Determine the [X, Y] coordinate at the center of the cell enclosing the given text.  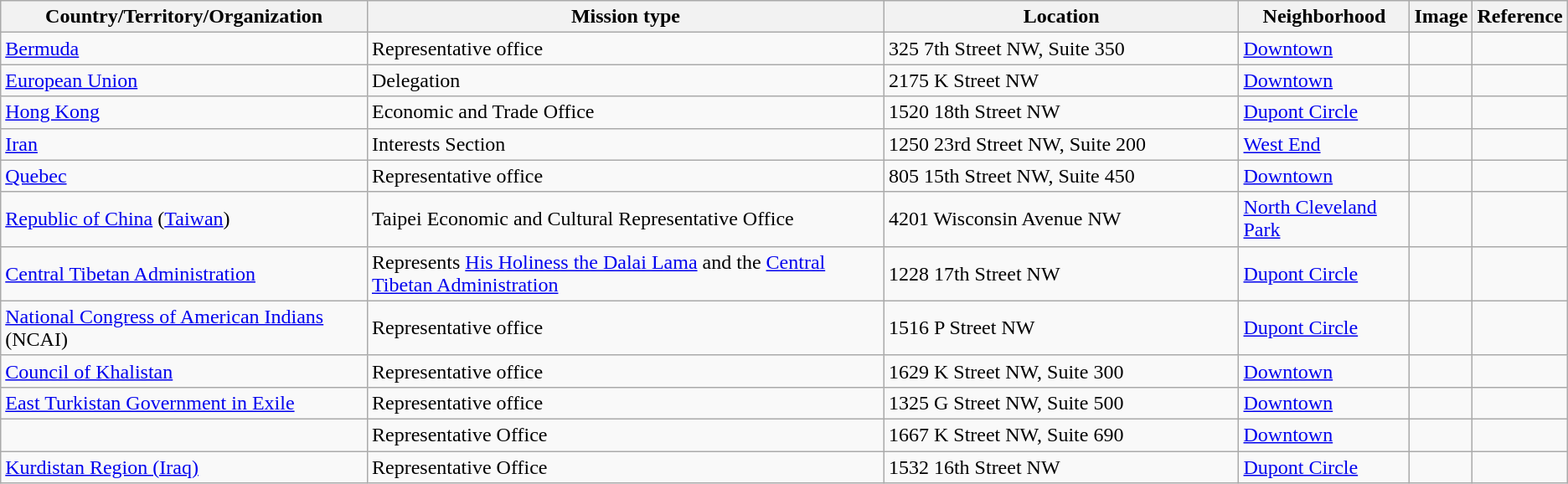
Represents His Holiness the Dalai Lama and the Central Tibetan Administration [625, 273]
Central Tibetan Administration [184, 273]
Bermuda [184, 49]
1228 17th Street NW [1061, 273]
325 7th Street NW, Suite 350 [1061, 49]
National Congress of American Indians (NCAI) [184, 328]
Economic and Trade Office [625, 112]
North Cleveland Park [1324, 219]
2175 K Street NW [1061, 80]
Republic of China (Taiwan) [184, 219]
Country/Territory/Organization [184, 17]
Location [1061, 17]
Delegation [625, 80]
1532 16th Street NW [1061, 466]
European Union [184, 80]
1629 K Street NW, Suite 300 [1061, 371]
1667 K Street NW, Suite 690 [1061, 435]
East Turkistan Government in Exile [184, 403]
Iran [184, 144]
West End [1324, 144]
Hong Kong [184, 112]
1516 P Street NW [1061, 328]
Kurdistan Region (Iraq) [184, 466]
1325 G Street NW, Suite 500 [1061, 403]
4201 Wisconsin Avenue NW [1061, 219]
Image [1441, 17]
Interests Section [625, 144]
Neighborhood [1324, 17]
Taipei Economic and Cultural Representative Office [625, 219]
805 15th Street NW, Suite 450 [1061, 176]
1520 18th Street NW [1061, 112]
Council of Khalistan [184, 371]
Reference [1519, 17]
Mission type [625, 17]
Quebec [184, 176]
1250 23rd Street NW, Suite 200 [1061, 144]
